Extract the (X, Y) coordinate from the center of the cell holding the provided text.  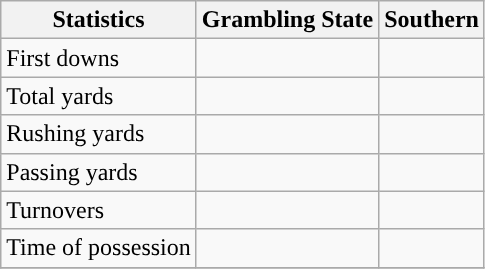
First downs (99, 58)
Time of possession (99, 248)
Passing yards (99, 172)
Statistics (99, 20)
Turnovers (99, 210)
Total yards (99, 96)
Southern (432, 20)
Rushing yards (99, 134)
Grambling State (287, 20)
